Determine the (x, y) coordinate at the center of the cell enclosing the given text.  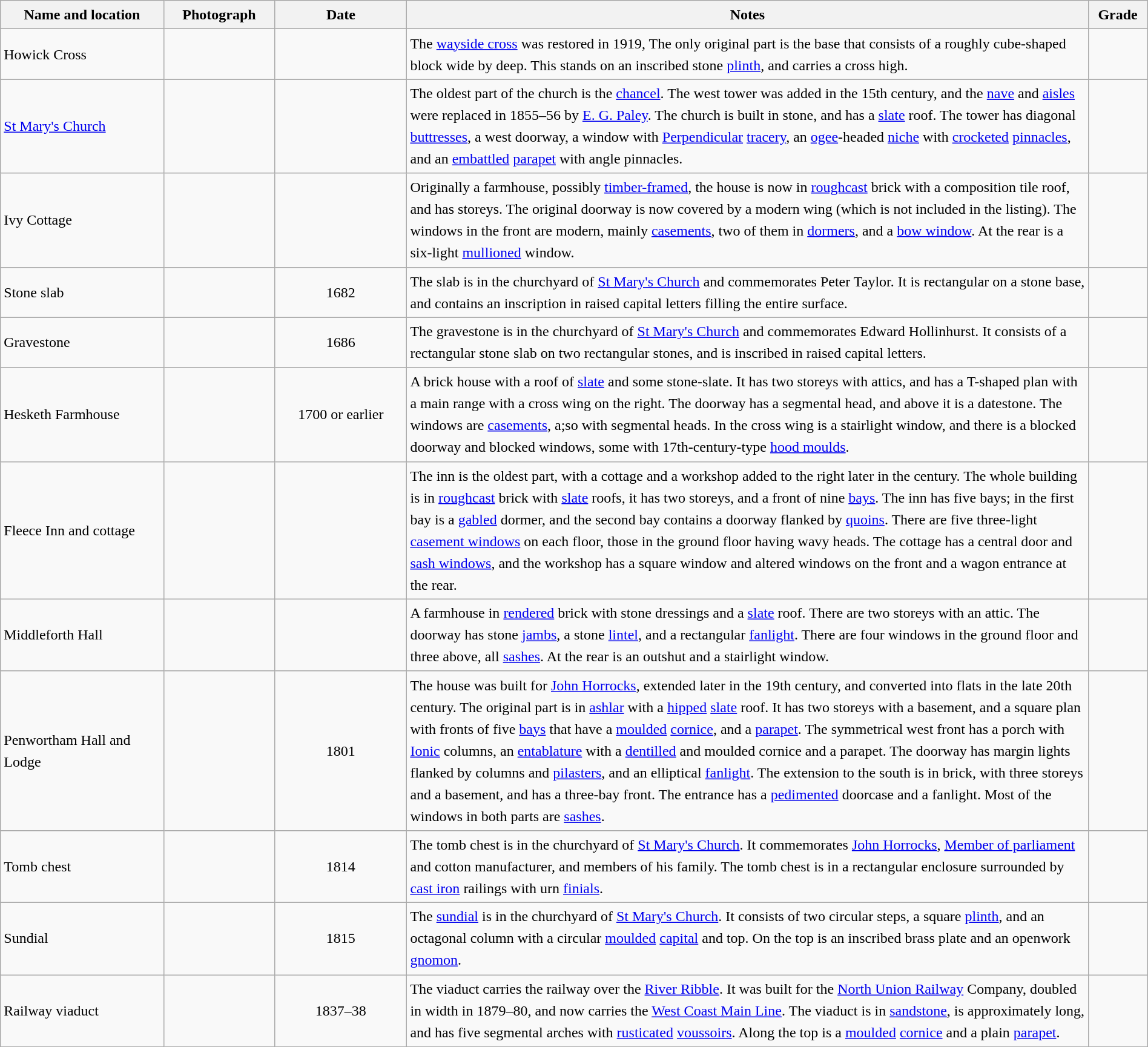
1686 (341, 343)
1801 (341, 751)
1682 (341, 292)
Middleforth Hall (82, 635)
Photograph (219, 15)
Stone slab (82, 292)
Penwortham Hall and Lodge (82, 751)
1700 or earlier (341, 414)
Railway viaduct (82, 1011)
1814 (341, 866)
Gravestone (82, 343)
St Mary's Church (82, 126)
Fleece Inn and cottage (82, 530)
Date (341, 15)
Ivy Cottage (82, 220)
Tomb chest (82, 866)
Howick Cross (82, 54)
1815 (341, 939)
Notes (747, 15)
Name and location (82, 15)
Hesketh Farmhouse (82, 414)
Grade (1118, 15)
Sundial (82, 939)
1837–38 (341, 1011)
